From the cell containing the given text, extract its center point as [x, y] coordinate. 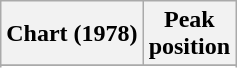
Peakposition [189, 34]
Chart (1978) [72, 34]
